Scan for the cell matching the given text and deliver its [x, y] coordinate at center. 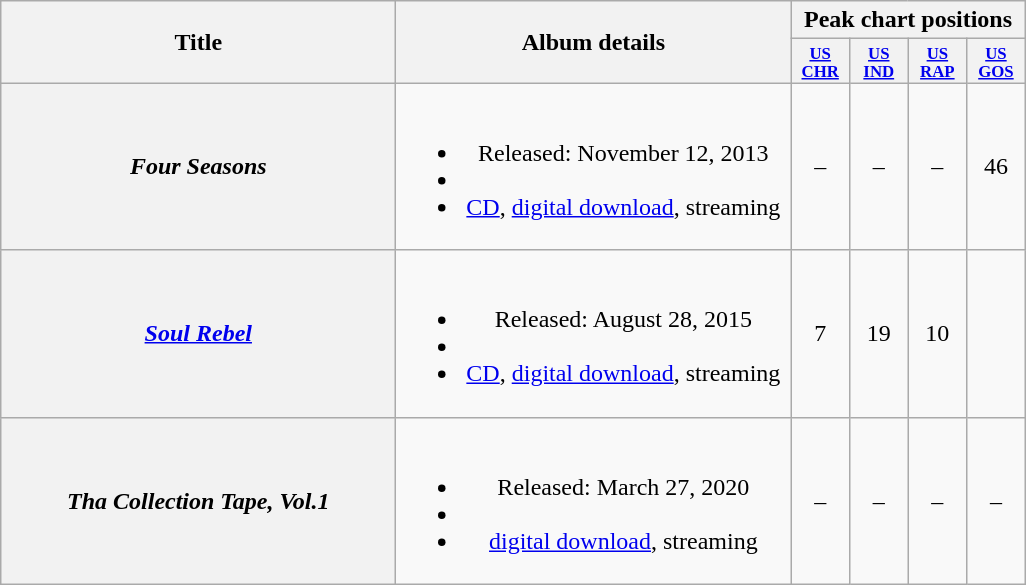
Released: August 28, 2015CD, digital download, streaming [594, 334]
46 [996, 166]
USCHR [820, 61]
USGOS [996, 61]
Title [198, 42]
Released: November 12, 2013CD, digital download, streaming [594, 166]
7 [820, 334]
Peak chart positions [908, 20]
Album details [594, 42]
USIND [878, 61]
19 [878, 334]
Tha Collection Tape, Vol.1 [198, 500]
Released: March 27, 2020digital download, streaming [594, 500]
Four Seasons [198, 166]
Soul Rebel [198, 334]
10 [938, 334]
USRAP [938, 61]
